Provide the (x, y) coordinate of the cell's center where the given text is located.  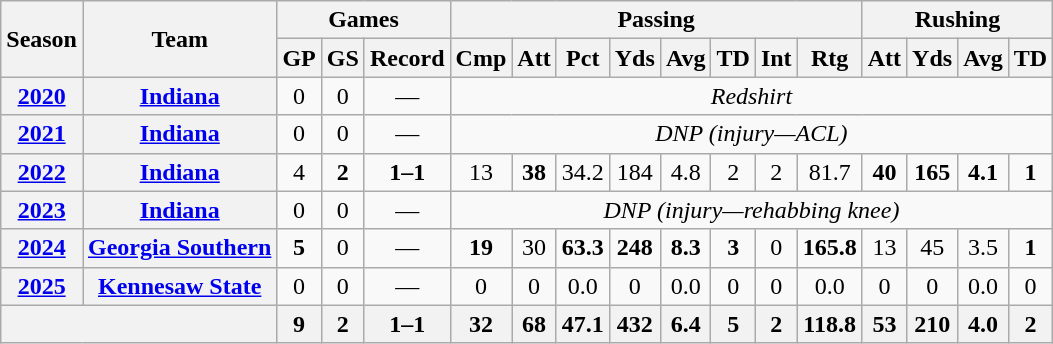
2024 (42, 248)
184 (634, 172)
2020 (42, 96)
81.7 (830, 172)
Record (407, 58)
3.5 (984, 248)
Rtg (830, 58)
DNP (injury—rehabbing knee) (752, 210)
4 (299, 172)
GS (342, 58)
30 (534, 248)
19 (481, 248)
165 (932, 172)
34.2 (582, 172)
210 (932, 324)
2025 (42, 286)
68 (534, 324)
248 (634, 248)
Passing (656, 20)
2021 (42, 134)
40 (884, 172)
47.1 (582, 324)
Pct (582, 58)
Season (42, 39)
2023 (42, 210)
32 (481, 324)
DNP (injury—ACL) (752, 134)
38 (534, 172)
Redshirt (752, 96)
4.8 (686, 172)
4.0 (984, 324)
Games (364, 20)
165.8 (830, 248)
45 (932, 248)
53 (884, 324)
3 (733, 248)
Rushing (958, 20)
6.4 (686, 324)
GP (299, 58)
4.1 (984, 172)
9 (299, 324)
Georgia Southern (179, 248)
432 (634, 324)
Int (776, 58)
Cmp (481, 58)
63.3 (582, 248)
2022 (42, 172)
118.8 (830, 324)
Team (179, 39)
Kennesaw State (179, 286)
8.3 (686, 248)
